Detect which cell encompasses the target text, then output its (X, Y) center coordinate. 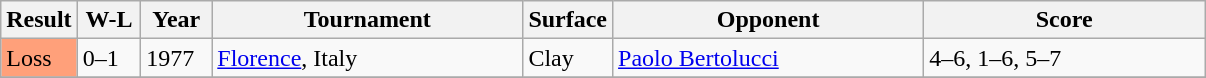
0–1 (109, 58)
Result (39, 20)
Clay (568, 58)
W-L (109, 20)
Opponent (768, 20)
Year (176, 20)
4–6, 1–6, 5–7 (1064, 58)
Score (1064, 20)
Paolo Bertolucci (768, 58)
1977 (176, 58)
Loss (39, 58)
Tournament (368, 20)
Surface (568, 20)
Florence, Italy (368, 58)
